Pinpoint the cell where the given text exists, returning its (x, y) midpoint coordinate. 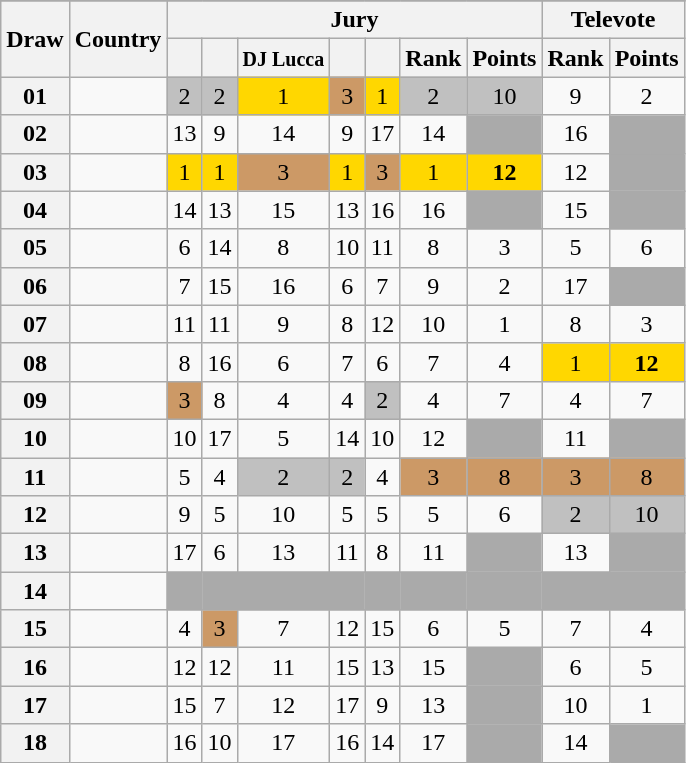
05 (35, 248)
01 (35, 96)
Jury (354, 20)
DJ Lucca (284, 58)
08 (35, 362)
Televote (613, 20)
09 (35, 400)
03 (35, 172)
18 (35, 743)
02 (35, 134)
07 (35, 324)
Draw (35, 39)
04 (35, 210)
06 (35, 286)
Country (118, 39)
